Return the (X, Y) coordinate for the center point of the cell that contains the specified text.  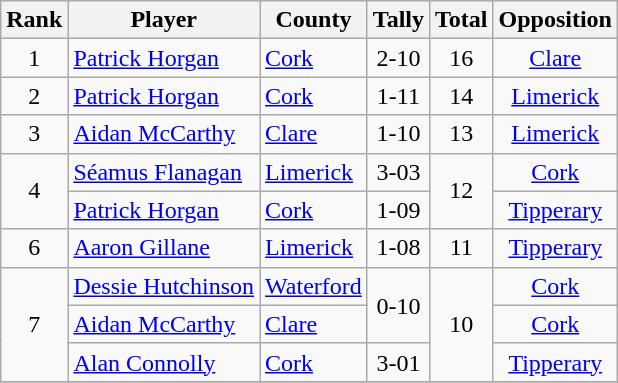
4 (34, 191)
Aaron Gillane (164, 248)
Tally (398, 20)
6 (34, 248)
Waterford (314, 286)
County (314, 20)
Opposition (555, 20)
Séamus Flanagan (164, 172)
16 (462, 58)
12 (462, 191)
2-10 (398, 58)
Player (164, 20)
Total (462, 20)
3-01 (398, 362)
13 (462, 134)
1-09 (398, 210)
Rank (34, 20)
3 (34, 134)
Dessie Hutchinson (164, 286)
14 (462, 96)
1-08 (398, 248)
1-10 (398, 134)
10 (462, 324)
1 (34, 58)
11 (462, 248)
2 (34, 96)
1-11 (398, 96)
0-10 (398, 305)
7 (34, 324)
Alan Connolly (164, 362)
3-03 (398, 172)
